For the text-containing cell, return its midpoint in (x, y) coordinate format. 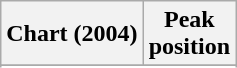
Peakposition (189, 34)
Chart (2004) (72, 34)
